Find where the given text appears and provide that cell's center as [x, y] coordinate. 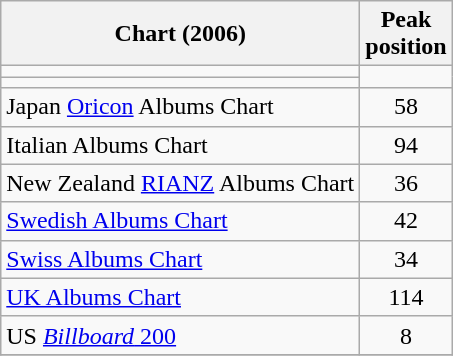
Chart (2006) [180, 34]
58 [406, 107]
34 [406, 259]
8 [406, 335]
Swiss Albums Chart [180, 259]
Italian Albums Chart [180, 145]
42 [406, 221]
94 [406, 145]
Swedish Albums Chart [180, 221]
114 [406, 297]
US Billboard 200 [180, 335]
36 [406, 183]
Japan Oricon Albums Chart [180, 107]
UK Albums Chart [180, 297]
Peakposition [406, 34]
New Zealand RIANZ Albums Chart [180, 183]
